Return [X, Y] of the center of cell containing provided text 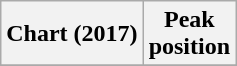
Peakposition [189, 34]
Chart (2017) [72, 34]
